Locate the cell with the specified text and output its [X, Y] center coordinate. 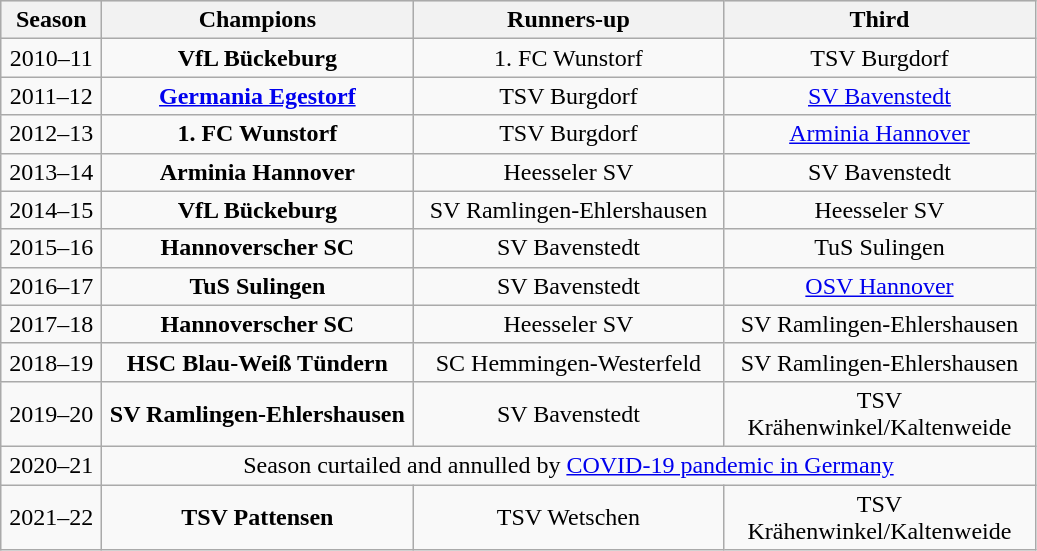
Season [52, 20]
2010–11 [52, 58]
2018–19 [52, 362]
Germania Egestorf [258, 96]
Champions [258, 20]
SC Hemmingen-Westerfeld [568, 362]
2016–17 [52, 286]
2014–15 [52, 210]
2017–18 [52, 324]
Season curtailed and annulled by COVID-19 pandemic in Germany [568, 465]
TSV Pattensen [258, 516]
2011–12 [52, 96]
2013–14 [52, 172]
2012–13 [52, 134]
Third [880, 20]
HSC Blau-Weiß Tündern [258, 362]
2020–21 [52, 465]
Runners-up [568, 20]
2021–22 [52, 516]
2015–16 [52, 248]
OSV Hannover [880, 286]
2019–20 [52, 414]
TSV Wetschen [568, 516]
